Provide the [x, y] coordinate of the cell's center where the given text is located.  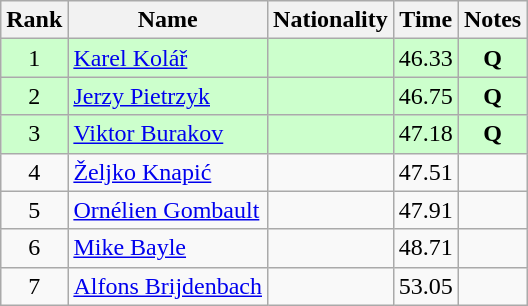
47.91 [426, 210]
3 [34, 134]
1 [34, 58]
48.71 [426, 248]
46.33 [426, 58]
46.75 [426, 96]
4 [34, 172]
2 [34, 96]
5 [34, 210]
6 [34, 248]
Name [168, 20]
47.51 [426, 172]
Viktor Burakov [168, 134]
Rank [34, 20]
47.18 [426, 134]
Alfons Brijdenbach [168, 286]
Time [426, 20]
Željko Knapić [168, 172]
Ornélien Gombault [168, 210]
Karel Kolář [168, 58]
Jerzy Pietrzyk [168, 96]
Notes [492, 20]
Mike Bayle [168, 248]
Nationality [331, 20]
53.05 [426, 286]
7 [34, 286]
